For the text-containing cell, return its midpoint in [x, y] coordinate format. 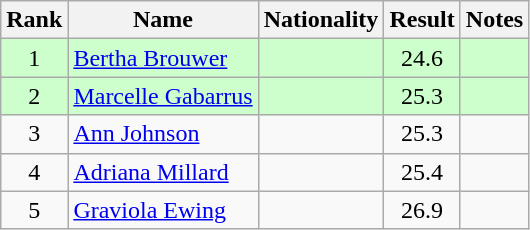
Nationality [321, 20]
2 [34, 96]
Rank [34, 20]
25.4 [422, 172]
Graviola Ewing [163, 210]
24.6 [422, 58]
Bertha Brouwer [163, 58]
Marcelle Gabarrus [163, 96]
Result [422, 20]
Name [163, 20]
3 [34, 134]
1 [34, 58]
4 [34, 172]
Adriana Millard [163, 172]
26.9 [422, 210]
Notes [494, 20]
Ann Johnson [163, 134]
5 [34, 210]
